Detect which cell encompasses the target text, then output its (X, Y) center coordinate. 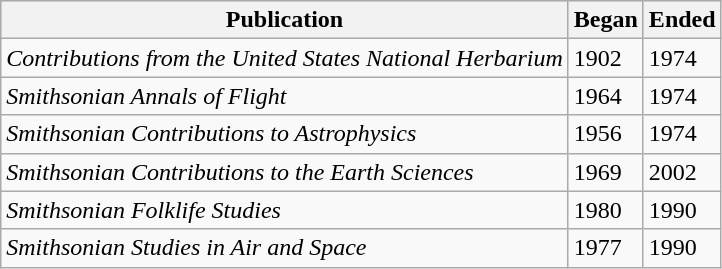
1969 (606, 172)
1956 (606, 134)
1902 (606, 58)
Ended (682, 20)
1977 (606, 248)
Smithsonian Folklife Studies (285, 210)
Publication (285, 20)
Contributions from the United States National Herbarium (285, 58)
Began (606, 20)
Smithsonian Contributions to the Earth Sciences (285, 172)
Smithsonian Studies in Air and Space (285, 248)
Smithsonian Annals of Flight (285, 96)
1980 (606, 210)
2002 (682, 172)
Smithsonian Contributions to Astrophysics (285, 134)
1964 (606, 96)
